Return (x, y) of the center of cell containing provided text 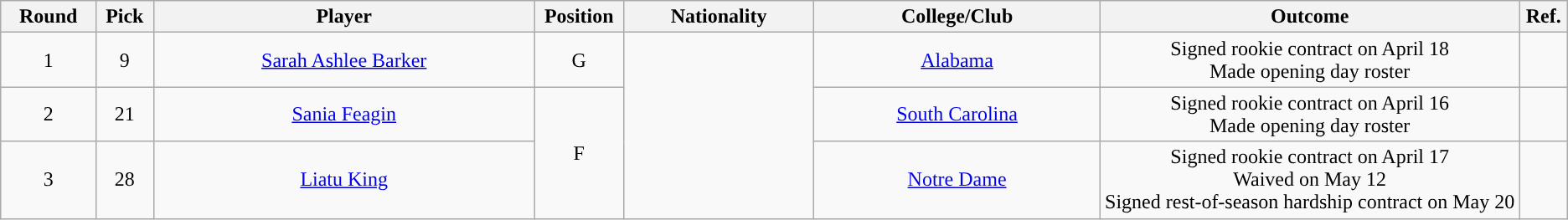
Signed rookie contract on April 17Waived on May 12Signed rest-of-season hardship contract on May 20 (1310, 180)
Position (579, 17)
Sarah Ashlee Barker (343, 60)
Sania Feagin (343, 114)
F (579, 152)
3 (49, 180)
Signed rookie contract on April 18Made opening day roster (1310, 60)
Alabama (957, 60)
College/Club (957, 17)
21 (126, 114)
South Carolina (957, 114)
Player (343, 17)
9 (126, 60)
1 (49, 60)
28 (126, 180)
Notre Dame (957, 180)
Ref. (1543, 17)
Pick (126, 17)
2 (49, 114)
G (579, 60)
Liatu King (343, 180)
Nationality (719, 17)
Outcome (1310, 17)
Round (49, 17)
Signed rookie contract on April 16Made opening day roster (1310, 114)
